Scan for the cell matching the given text and deliver its (X, Y) coordinate at center. 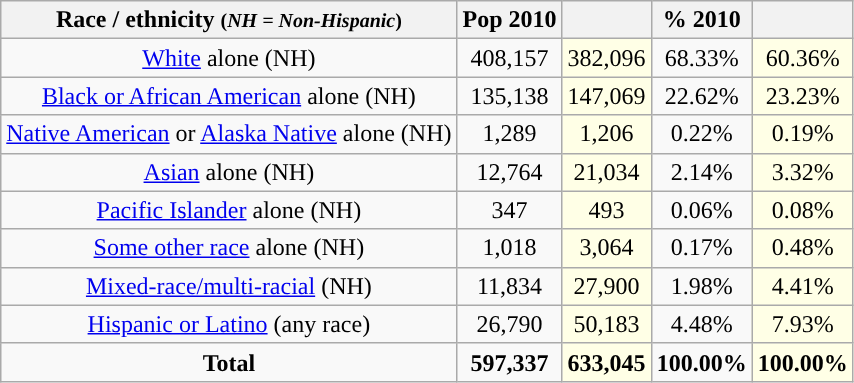
% 2010 (702, 20)
27,900 (606, 286)
633,045 (606, 362)
Black or African American alone (NH) (229, 96)
1,206 (606, 134)
Pop 2010 (510, 20)
597,337 (510, 362)
Some other race alone (NH) (229, 248)
Pacific Islander alone (NH) (229, 210)
Total (229, 362)
11,834 (510, 286)
50,183 (606, 324)
135,138 (510, 96)
147,069 (606, 96)
23.23% (802, 96)
Race / ethnicity (NH = Non-Hispanic) (229, 20)
7.93% (802, 324)
0.17% (702, 248)
382,096 (606, 58)
3.32% (802, 172)
2.14% (702, 172)
1,289 (510, 134)
26,790 (510, 324)
0.08% (802, 210)
0.48% (802, 248)
68.33% (702, 58)
0.19% (802, 134)
1.98% (702, 286)
3,064 (606, 248)
4.48% (702, 324)
0.22% (702, 134)
60.36% (802, 58)
493 (606, 210)
Hispanic or Latino (any race) (229, 324)
22.62% (702, 96)
Native American or Alaska Native alone (NH) (229, 134)
21,034 (606, 172)
347 (510, 210)
Asian alone (NH) (229, 172)
12,764 (510, 172)
Mixed-race/multi-racial (NH) (229, 286)
0.06% (702, 210)
White alone (NH) (229, 58)
4.41% (802, 286)
1,018 (510, 248)
408,157 (510, 58)
